Locate the cell with the specified text and output its [x, y] center coordinate. 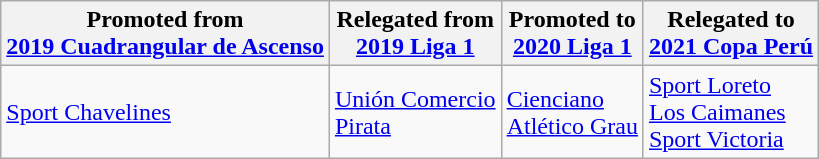
Sport Chavelines [166, 112]
Relegated to2021 Copa Perú [730, 34]
Relegated from2019 Liga 1 [415, 34]
Promoted to2020 Liga 1 [572, 34]
Sport Loreto Los Caimanes Sport Victoria [730, 112]
Unión Comercio Pirata [415, 112]
Cienciano Atlético Grau [572, 112]
Promoted from2019 Cuadrangular de Ascenso [166, 34]
